Capture the cell that displays the provided text and extract its (X, Y) central coordinate. 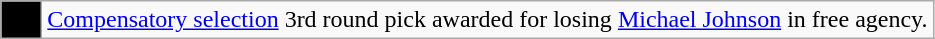
Compensatory selection 3rd round pick awarded for losing Michael Johnson in free agency. (488, 20)
